Scan for the cell matching the given text and deliver its [x, y] coordinate at center. 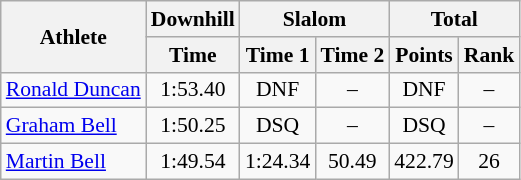
Athlete [74, 36]
Time 1 [278, 55]
Graham Bell [74, 126]
Total [454, 19]
Time [193, 55]
26 [490, 162]
Slalom [314, 19]
Ronald Duncan [74, 90]
1:53.40 [193, 90]
422.79 [424, 162]
1:50.25 [193, 126]
Time 2 [352, 55]
1:49.54 [193, 162]
Points [424, 55]
Martin Bell [74, 162]
1:24.34 [278, 162]
50.49 [352, 162]
Rank [490, 55]
Downhill [193, 19]
